From the cell containing the given text, extract its center point as (X, Y) coordinate. 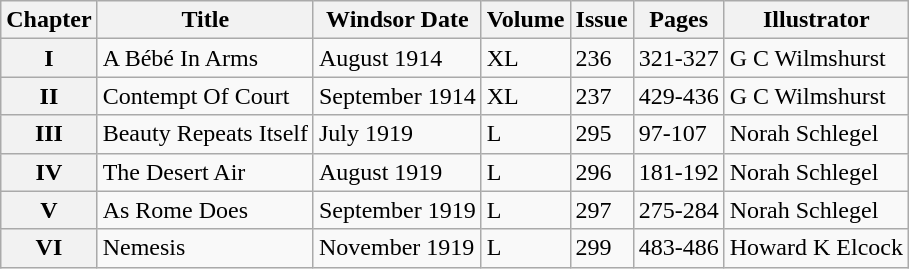
November 1919 (397, 248)
236 (602, 58)
Issue (602, 20)
September 1914 (397, 96)
Beauty Repeats Itself (205, 134)
237 (602, 96)
Volume (526, 20)
97-107 (678, 134)
A Bébé In Arms (205, 58)
September 1919 (397, 210)
321-327 (678, 58)
The Desert Air (205, 172)
II (49, 96)
483-486 (678, 248)
July 1919 (397, 134)
V (49, 210)
August 1919 (397, 172)
Nemesis (205, 248)
429-436 (678, 96)
I (49, 58)
III (49, 134)
August 1914 (397, 58)
Contempt Of Court (205, 96)
181-192 (678, 172)
Illustrator (816, 20)
VI (49, 248)
297 (602, 210)
Windsor Date (397, 20)
Pages (678, 20)
Chapter (49, 20)
Howard K Elcock (816, 248)
299 (602, 248)
295 (602, 134)
IV (49, 172)
296 (602, 172)
Title (205, 20)
275-284 (678, 210)
As Rome Does (205, 210)
